Pinpoint the cell where the given text exists, returning its (x, y) midpoint coordinate. 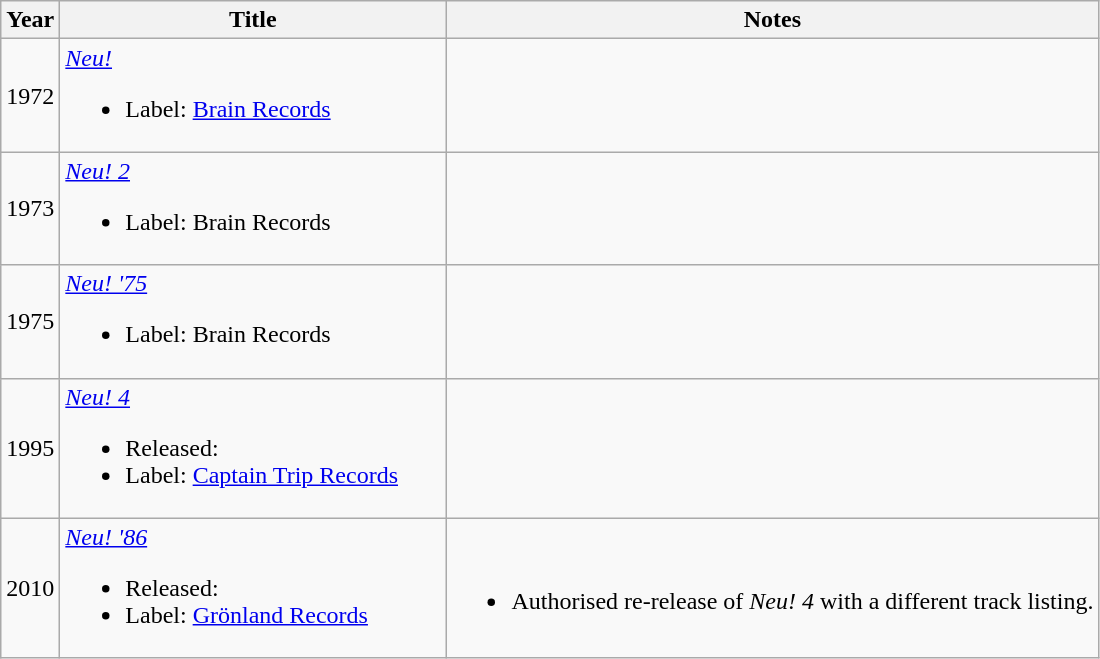
Neu!Label: Brain Records (253, 96)
Notes (772, 20)
Neu! '86Released: Label: Grönland Records (253, 588)
Authorised re-release of Neu! 4 with a different track listing. (772, 588)
1975 (30, 322)
Neu! '75Label: Brain Records (253, 322)
Year (30, 20)
1972 (30, 96)
Title (253, 20)
1995 (30, 448)
Neu! 4Released: Label: Captain Trip Records (253, 448)
Neu! 2Label: Brain Records (253, 208)
1973 (30, 208)
2010 (30, 588)
